From the cell containing the given text, extract its center point as (x, y) coordinate. 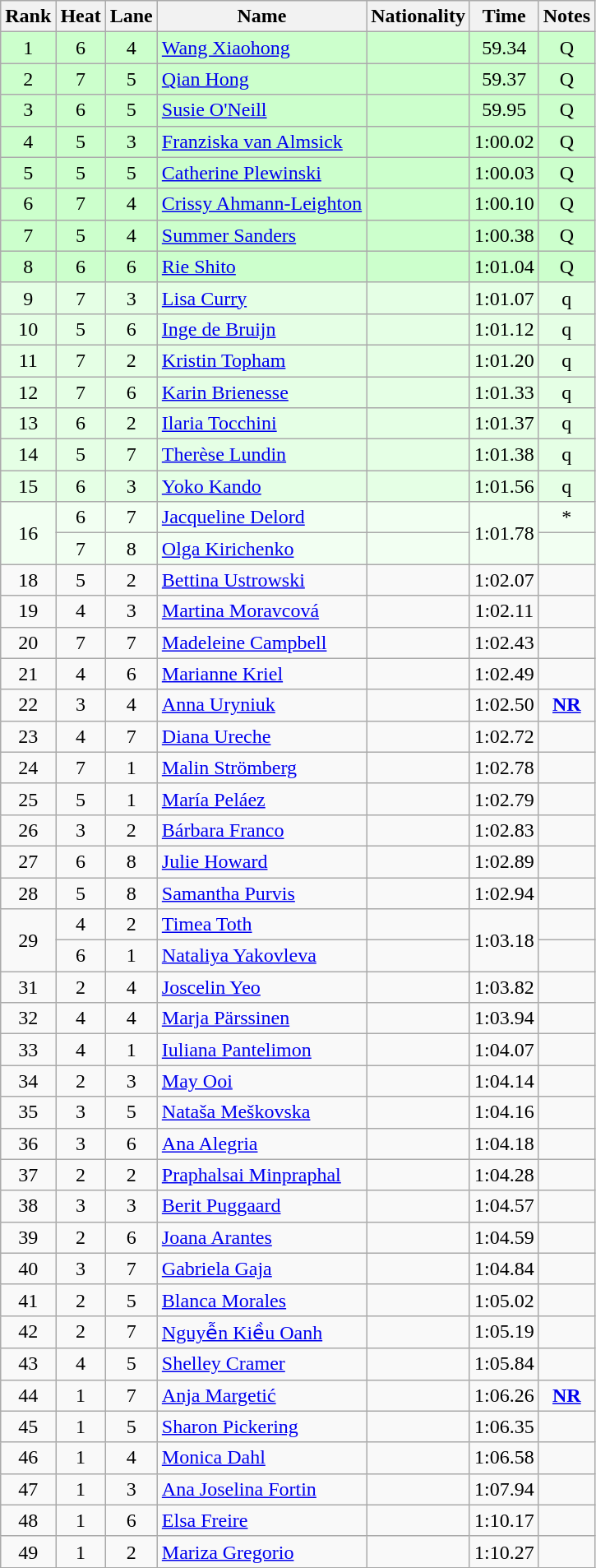
9 (28, 298)
1:02.11 (504, 611)
43 (28, 1364)
Shelley Cramer (261, 1364)
1:06.26 (504, 1395)
Franziska van Almsick (261, 141)
1:02.94 (504, 893)
Name (261, 16)
Rie Shito (261, 267)
1:05.19 (504, 1332)
Diana Ureche (261, 736)
1:02.83 (504, 830)
Ilaria Tocchini (261, 424)
1:00.02 (504, 141)
Yoko Kando (261, 486)
1:01.78 (504, 533)
46 (28, 1458)
36 (28, 1144)
Lisa Curry (261, 298)
1:01.33 (504, 392)
59.95 (504, 110)
1:02.78 (504, 768)
1:00.10 (504, 204)
Anja Margetić (261, 1395)
41 (28, 1300)
Catherine Plewinski (261, 173)
Samantha Purvis (261, 893)
18 (28, 580)
35 (28, 1112)
16 (28, 533)
59.37 (504, 79)
Susie O'Neill (261, 110)
39 (28, 1237)
Kristin Topham (261, 360)
14 (28, 455)
47 (28, 1489)
1:01.38 (504, 455)
1:04.28 (504, 1175)
Marianne Kriel (261, 674)
59.34 (504, 48)
26 (28, 830)
49 (28, 1552)
38 (28, 1206)
Sharon Pickering (261, 1427)
1:01.12 (504, 329)
Madeleine Campbell (261, 643)
* (566, 517)
Bettina Ustrowski (261, 580)
27 (28, 861)
1:01.04 (504, 267)
1:04.16 (504, 1112)
13 (28, 424)
33 (28, 1050)
Qian Hong (261, 79)
Crissy Ahmann-Leighton (261, 204)
May Ooi (261, 1081)
1:04.59 (504, 1237)
Nataša Meškovska (261, 1112)
Malin Strömberg (261, 768)
Wang Xiaohong (261, 48)
1:01.07 (504, 298)
25 (28, 799)
1:00.03 (504, 173)
1:03.82 (504, 987)
Iuliana Pantelimon (261, 1050)
1:02.50 (504, 705)
Karin Brienesse (261, 392)
1:10.17 (504, 1520)
1:06.58 (504, 1458)
1:02.49 (504, 674)
Olga Kirichenko (261, 549)
1:06.35 (504, 1427)
Monica Dahl (261, 1458)
10 (28, 329)
31 (28, 987)
44 (28, 1395)
Heat (81, 16)
32 (28, 1018)
Elsa Freire (261, 1520)
37 (28, 1175)
1:02.89 (504, 861)
15 (28, 486)
Timea Toth (261, 925)
Time (504, 16)
Blanca Morales (261, 1300)
Nguyễn Kiều Oanh (261, 1332)
Lane (132, 16)
1:01.37 (504, 424)
1:05.84 (504, 1364)
Gabriela Gaja (261, 1269)
11 (28, 360)
34 (28, 1081)
Joana Arantes (261, 1237)
Nationality (418, 16)
19 (28, 611)
Joscelin Yeo (261, 987)
Ana Joselina Fortin (261, 1489)
1:05.02 (504, 1300)
1:03.94 (504, 1018)
1:04.18 (504, 1144)
Berit Puggaard (261, 1206)
Summer Sanders (261, 235)
Praphalsai Minpraphal (261, 1175)
1:01.20 (504, 360)
Notes (566, 16)
1:10.27 (504, 1552)
1:07.94 (504, 1489)
Inge de Bruijn (261, 329)
Nataliya Yakovleva (261, 956)
Bárbara Franco (261, 830)
23 (28, 736)
1:02.79 (504, 799)
21 (28, 674)
12 (28, 392)
Rank (28, 16)
1:04.14 (504, 1081)
1:04.57 (504, 1206)
Therèse Lundin (261, 455)
1:02.72 (504, 736)
Ana Alegria (261, 1144)
28 (28, 893)
1:02.43 (504, 643)
24 (28, 768)
Martina Moravcová (261, 611)
1:04.84 (504, 1269)
Marja Pärssinen (261, 1018)
1:03.18 (504, 940)
1:02.07 (504, 580)
Jacqueline Delord (261, 517)
20 (28, 643)
Julie Howard (261, 861)
40 (28, 1269)
22 (28, 705)
29 (28, 940)
1:00.38 (504, 235)
48 (28, 1520)
45 (28, 1427)
Anna Uryniuk (261, 705)
María Peláez (261, 799)
Mariza Gregorio (261, 1552)
1:04.07 (504, 1050)
42 (28, 1332)
1:01.56 (504, 486)
